Scan for the cell matching the given text and deliver its (x, y) coordinate at center. 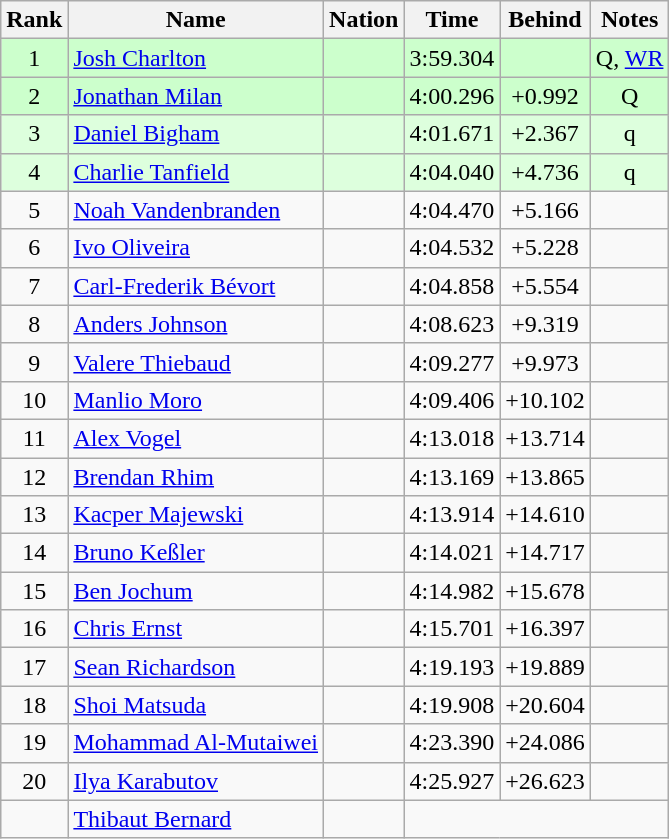
4:08.623 (452, 324)
Name (196, 20)
Manlio Moro (196, 400)
Brendan Rhim (196, 477)
10 (34, 400)
+13.865 (546, 477)
+10.102 (546, 400)
Nation (364, 20)
4:09.406 (452, 400)
Anders Johnson (196, 324)
+24.086 (546, 743)
12 (34, 477)
4:23.390 (452, 743)
13 (34, 515)
17 (34, 667)
4:14.021 (452, 553)
18 (34, 705)
Time (452, 20)
4:15.701 (452, 629)
Thibaut Bernard (196, 819)
Bruno Keßler (196, 553)
2 (34, 96)
Josh Charlton (196, 58)
4:01.671 (452, 134)
1 (34, 58)
Chris Ernst (196, 629)
+9.319 (546, 324)
+14.610 (546, 515)
4 (34, 172)
Noah Vandenbranden (196, 210)
9 (34, 362)
Q, WR (630, 58)
Ben Jochum (196, 591)
Ivo Oliveira (196, 248)
+5.554 (546, 286)
Daniel Bigham (196, 134)
+9.973 (546, 362)
4:25.927 (452, 781)
+2.367 (546, 134)
16 (34, 629)
3:59.304 (452, 58)
+15.678 (546, 591)
4:19.908 (452, 705)
11 (34, 438)
5 (34, 210)
Kacper Majewski (196, 515)
Notes (630, 20)
+5.166 (546, 210)
+4.736 (546, 172)
4:09.277 (452, 362)
4:04.532 (452, 248)
4:14.982 (452, 591)
4:00.296 (452, 96)
4:19.193 (452, 667)
Valere Thiebaud (196, 362)
Ilya Karabutov (196, 781)
4:04.040 (452, 172)
19 (34, 743)
Rank (34, 20)
+20.604 (546, 705)
7 (34, 286)
4:04.470 (452, 210)
+26.623 (546, 781)
Carl-Frederik Bévort (196, 286)
4:04.858 (452, 286)
Behind (546, 20)
Jonathan Milan (196, 96)
+0.992 (546, 96)
20 (34, 781)
14 (34, 553)
Q (630, 96)
6 (34, 248)
+16.397 (546, 629)
8 (34, 324)
Alex Vogel (196, 438)
Sean Richardson (196, 667)
+5.228 (546, 248)
Shoi Matsuda (196, 705)
+14.717 (546, 553)
4:13.914 (452, 515)
15 (34, 591)
+13.714 (546, 438)
+19.889 (546, 667)
3 (34, 134)
Mohammad Al-Mutaiwei (196, 743)
4:13.018 (452, 438)
Charlie Tanfield (196, 172)
4:13.169 (452, 477)
